Return (X, Y) of the center of cell containing provided text 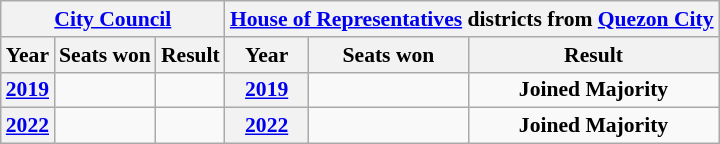
City Council (113, 19)
House of Representatives districts from Quezon City (472, 19)
